Extract the (x, y) coordinate from the center of the cell holding the provided text.  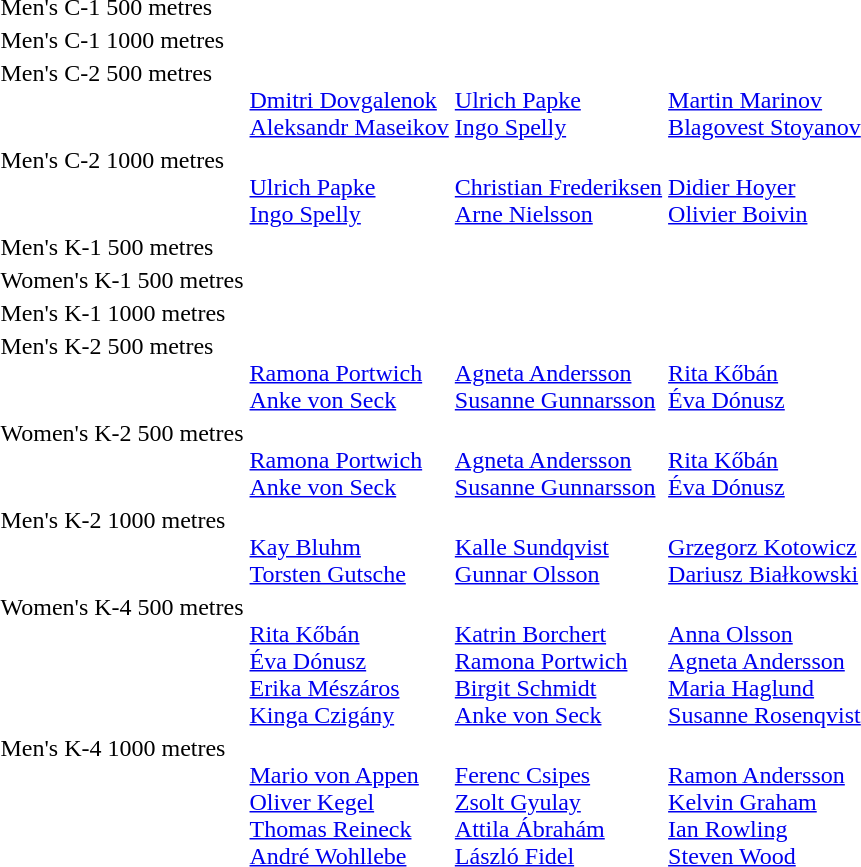
Rita KőbánÉva DónuszErika MészárosKinga Czigány (349, 661)
Dmitri DovgalenokAleksandr Maseikov (349, 100)
Katrin BorchertRamona PortwichBirgit SchmidtAnke von Seck (558, 661)
Kalle SundqvistGunnar Olsson (558, 547)
Kay BluhmTorsten Gutsche (349, 547)
Christian FrederiksenArne Nielsson (558, 187)
